Return the (x, y) coordinate for the center point of the cell that contains the specified text.  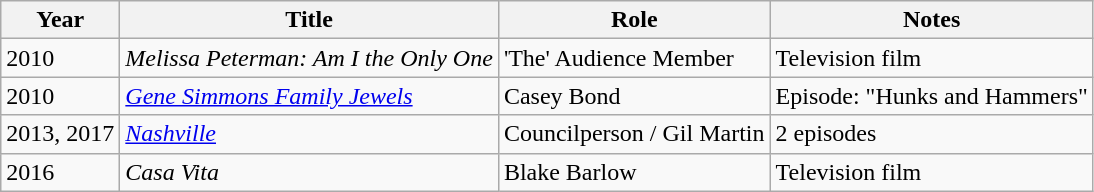
Casa Vita (310, 172)
'The' Audience Member (634, 58)
Casey Bond (634, 96)
Nashville (310, 134)
Melissa Peterman: Am I the Only One (310, 58)
Gene Simmons Family Jewels (310, 96)
Title (310, 20)
Councilperson / Gil Martin (634, 134)
2016 (60, 172)
Episode: "Hunks and Hammers" (932, 96)
Role (634, 20)
2013, 2017 (60, 134)
Notes (932, 20)
Year (60, 20)
Blake Barlow (634, 172)
2 episodes (932, 134)
